Return the [X, Y] coordinate for the center point of the cell that contains the specified text.  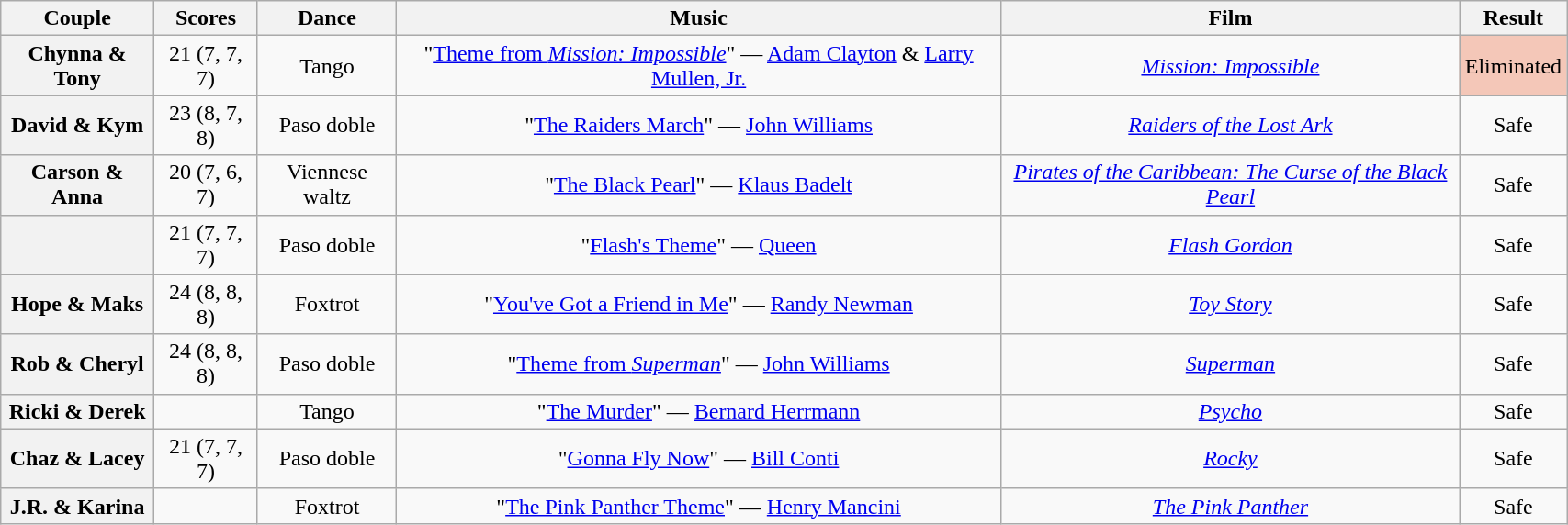
23 (8, 7, 8) [206, 125]
Result [1513, 18]
Flash Gordon [1231, 244]
Psycho [1231, 411]
Raiders of the Lost Ark [1231, 125]
"The Murder" — Bernard Herrmann [698, 411]
Film [1231, 18]
Eliminated [1513, 66]
"The Raiders March" — John Williams [698, 125]
Dance [327, 18]
"The Pink Panther Theme" — Henry Mancini [698, 506]
J.R. & Karina [77, 506]
Toy Story [1231, 305]
Chaz & Lacey [77, 459]
Scores [206, 18]
Rocky [1231, 459]
Superman [1231, 363]
Music [698, 18]
Mission: Impossible [1231, 66]
Ricki & Derek [77, 411]
Hope & Maks [77, 305]
"Gonna Fly Now" — Bill Conti [698, 459]
Couple [77, 18]
"Theme from Superman" — John Williams [698, 363]
Chynna & Tony [77, 66]
David & Kym [77, 125]
"The Black Pearl" — Klaus Badelt [698, 185]
Pirates of the Caribbean: The Curse of the Black Pearl [1231, 185]
"Flash's Theme" — Queen [698, 244]
Carson & Anna [77, 185]
Rob & Cheryl [77, 363]
"Theme from Mission: Impossible" — Adam Clayton & Larry Mullen, Jr. [698, 66]
"You've Got a Friend in Me" — Randy Newman [698, 305]
Viennese waltz [327, 185]
20 (7, 6, 7) [206, 185]
The Pink Panther [1231, 506]
